From the cell containing the given text, extract its center point as [X, Y] coordinate. 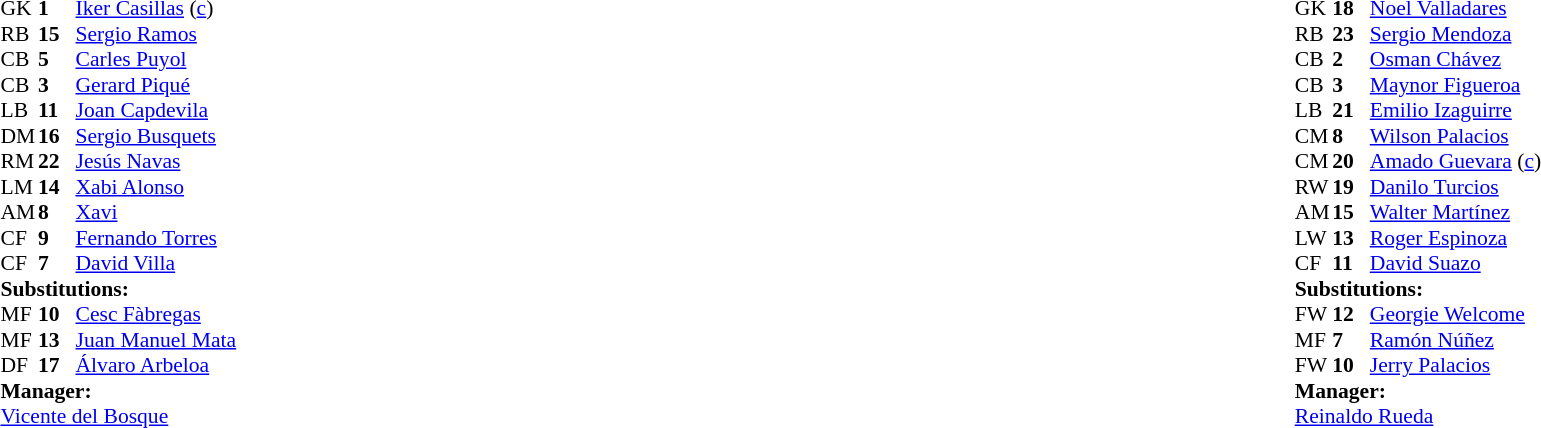
9 [57, 238]
Jerry Palacios [1456, 365]
Ramón Núñez [1456, 340]
Sergio Ramos [156, 34]
Xabi Alonso [156, 187]
LM [19, 187]
16 [57, 136]
Cesc Fàbregas [156, 315]
David Villa [156, 263]
2 [1351, 59]
DF [19, 365]
Jesús Navas [156, 161]
Joan Capdevila [156, 111]
12 [1351, 315]
Georgie Welcome [1456, 315]
David Suazo [1456, 263]
Sergio Busquets [156, 136]
19 [1351, 187]
Fernando Torres [156, 238]
Walter Martínez [1456, 213]
5 [57, 59]
Maynor Figueroa [1456, 85]
20 [1351, 161]
Osman Chávez [1456, 59]
RW [1314, 187]
Carles Puyol [156, 59]
Emilio Izaguirre [1456, 111]
LW [1314, 238]
DM [19, 136]
Juan Manuel Mata [156, 340]
Sergio Mendoza [1456, 34]
RM [19, 161]
14 [57, 187]
Wilson Palacios [1456, 136]
Amado Guevara (c) [1456, 161]
Roger Espinoza [1456, 238]
Gerard Piqué [156, 85]
Xavi [156, 213]
Danilo Turcios [1456, 187]
22 [57, 161]
23 [1351, 34]
21 [1351, 111]
17 [57, 365]
Álvaro Arbeloa [156, 365]
